Search for the cell housing the specified text and yield its (X, Y) center coordinate. 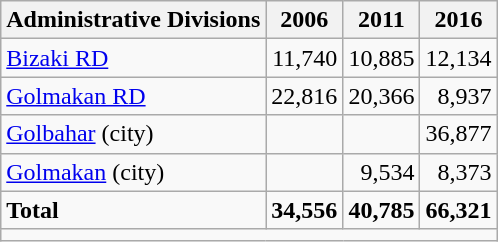
22,816 (304, 96)
Golmakan RD (134, 96)
66,321 (458, 210)
2011 (382, 20)
Administrative Divisions (134, 20)
10,885 (382, 58)
2016 (458, 20)
36,877 (458, 134)
Total (134, 210)
34,556 (304, 210)
40,785 (382, 210)
9,534 (382, 172)
11,740 (304, 58)
Golmakan (city) (134, 172)
Bizaki RD (134, 58)
8,937 (458, 96)
8,373 (458, 172)
Golbahar (city) (134, 134)
2006 (304, 20)
12,134 (458, 58)
20,366 (382, 96)
